For the text-containing cell, return its midpoint in (x, y) coordinate format. 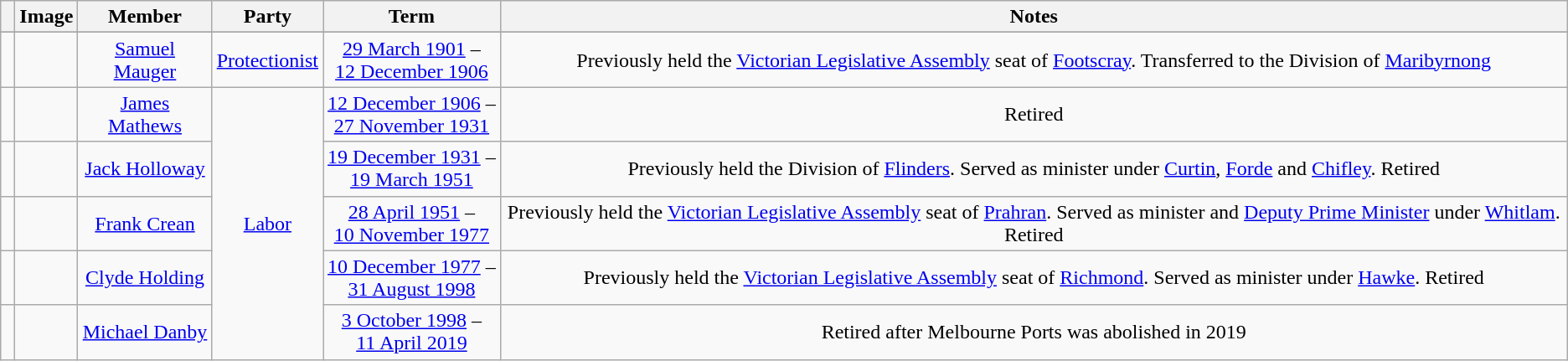
10 December 1977 –31 August 1998 (412, 278)
Previously held the Victorian Legislative Assembly seat of Richmond. Served as minister under Hawke. Retired (1034, 278)
Retired (1034, 114)
Image (47, 17)
Clyde Holding (145, 278)
Term (412, 17)
Protectionist (267, 60)
Member (145, 17)
Previously held the Victorian Legislative Assembly seat of Footscray. Transferred to the Division of Maribyrnong (1034, 60)
Frank Crean (145, 223)
19 December 1931 –19 March 1951 (412, 169)
James Mathews (145, 114)
Previously held the Division of Flinders. Served as minister under Curtin, Forde and Chifley. Retired (1034, 169)
Notes (1034, 17)
Jack Holloway (145, 169)
Previously held the Victorian Legislative Assembly seat of Prahran. Served as minister and Deputy Prime Minister under Whitlam. Retired (1034, 223)
Party (267, 17)
12 December 1906 –27 November 1931 (412, 114)
29 March 1901 –12 December 1906 (412, 60)
Samuel Mauger (145, 60)
3 October 1998 –11 April 2019 (412, 332)
Michael Danby (145, 332)
Labor (267, 223)
Retired after Melbourne Ports was abolished in 2019 (1034, 332)
28 April 1951 –10 November 1977 (412, 223)
